Output the (x, y) coordinate of the center of the cell containing the given text.  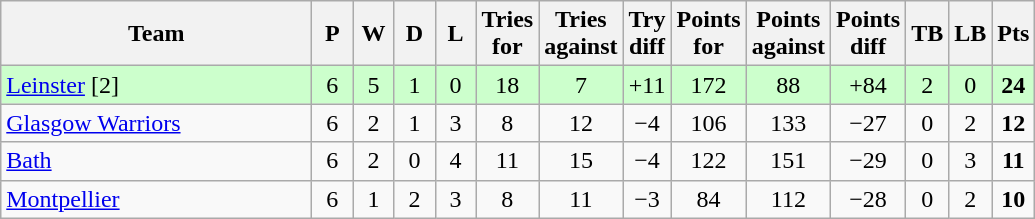
112 (788, 199)
−3 (647, 199)
172 (708, 85)
Tries for (508, 34)
Try diff (647, 34)
84 (708, 199)
88 (788, 85)
LB (970, 34)
18 (508, 85)
+84 (868, 85)
Team (156, 34)
5 (374, 85)
P (332, 34)
Points against (788, 34)
Glasgow Warriors (156, 123)
122 (708, 161)
W (374, 34)
Bath (156, 161)
15 (581, 161)
Montpellier (156, 199)
133 (788, 123)
TB (928, 34)
Points for (708, 34)
Pts (1014, 34)
−29 (868, 161)
−28 (868, 199)
7 (581, 85)
4 (456, 161)
24 (1014, 85)
10 (1014, 199)
106 (708, 123)
L (456, 34)
+11 (647, 85)
Tries against (581, 34)
Leinster [2] (156, 85)
−27 (868, 123)
Points diff (868, 34)
151 (788, 161)
D (414, 34)
